Identify which cell holds the provided text, then report its [X, Y] central coordinate. 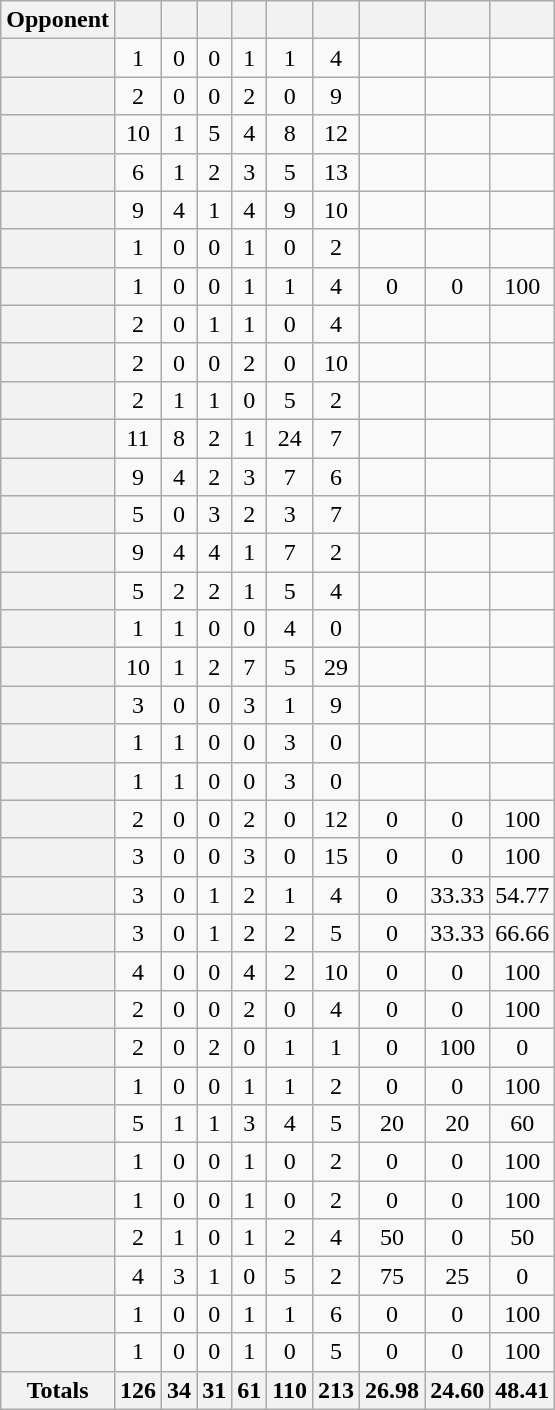
31 [214, 1390]
26.98 [392, 1390]
48.41 [522, 1390]
29 [336, 667]
Totals [58, 1390]
25 [458, 1276]
11 [138, 438]
24.60 [458, 1390]
126 [138, 1390]
54.77 [522, 895]
15 [336, 857]
Opponent [58, 20]
34 [180, 1390]
66.66 [522, 933]
110 [290, 1390]
13 [336, 172]
60 [522, 1124]
61 [250, 1390]
75 [392, 1276]
213 [336, 1390]
24 [290, 438]
